Return the [x, y] coordinate for the center point of the cell that contains the specified text.  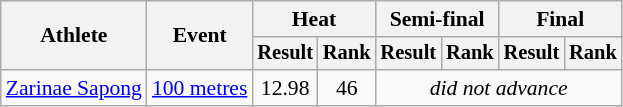
Athlete [74, 36]
100 metres [200, 88]
Event [200, 36]
46 [347, 88]
Zarinae Sapong [74, 88]
Semi-final [438, 19]
did not advance [499, 88]
Heat [314, 19]
12.98 [285, 88]
Final [560, 19]
